Search for the cell housing the specified text and yield its (X, Y) center coordinate. 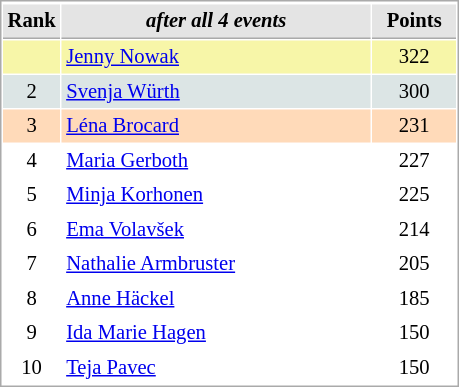
300 (414, 92)
4 (32, 160)
3 (32, 126)
231 (414, 126)
227 (414, 160)
7 (32, 264)
2 (32, 92)
9 (32, 332)
205 (414, 264)
322 (414, 56)
6 (32, 230)
Ida Marie Hagen (216, 332)
Ema Volavšek (216, 230)
225 (414, 194)
214 (414, 230)
Jenny Nowak (216, 56)
8 (32, 298)
Anne Häckel (216, 298)
Points (414, 21)
Teja Pavec (216, 368)
Rank (32, 21)
5 (32, 194)
after all 4 events (216, 21)
Minja Korhonen (216, 194)
10 (32, 368)
185 (414, 298)
Léna Brocard (216, 126)
Nathalie Armbruster (216, 264)
Maria Gerboth (216, 160)
Svenja Würth (216, 92)
